Scan for the cell matching the given text and deliver its [X, Y] coordinate at center. 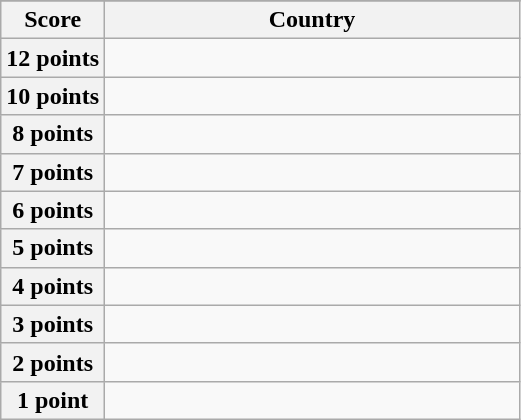
2 points [53, 362]
1 point [53, 400]
8 points [53, 134]
Country [312, 20]
Score [53, 20]
3 points [53, 324]
5 points [53, 248]
12 points [53, 58]
10 points [53, 96]
4 points [53, 286]
6 points [53, 210]
7 points [53, 172]
